Return the [x, y] coordinate for the center point of the cell that contains the specified text.  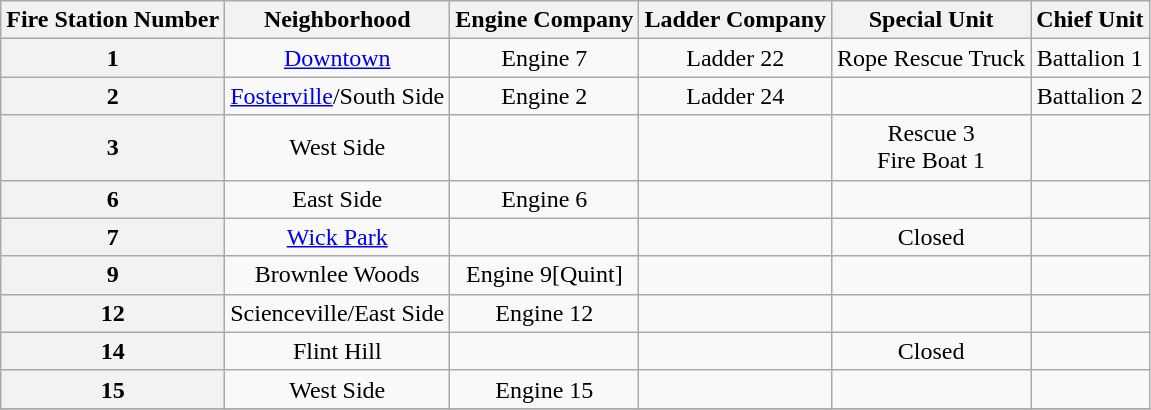
Flint Hill [338, 351]
Engine 7 [544, 58]
Fosterville/South Side [338, 96]
Neighborhood [338, 20]
7 [113, 237]
Engine 15 [544, 389]
Wick Park [338, 237]
Engine 12 [544, 313]
9 [113, 275]
Special Unit [932, 20]
6 [113, 199]
Engine 2 [544, 96]
Rope Rescue Truck [932, 58]
1 [113, 58]
Scienceville/East Side [338, 313]
Engine Company [544, 20]
14 [113, 351]
Engine 6 [544, 199]
Battalion 2 [1090, 96]
Ladder 22 [736, 58]
Engine 9[Quint] [544, 275]
2 [113, 96]
15 [113, 389]
Rescue 3Fire Boat 1 [932, 148]
3 [113, 148]
East Side [338, 199]
Ladder Company [736, 20]
Chief Unit [1090, 20]
Battalion 1 [1090, 58]
Fire Station Number [113, 20]
Brownlee Woods [338, 275]
12 [113, 313]
Downtown [338, 58]
Ladder 24 [736, 96]
